Output the (x, y) coordinate of the center of the cell containing the given text.  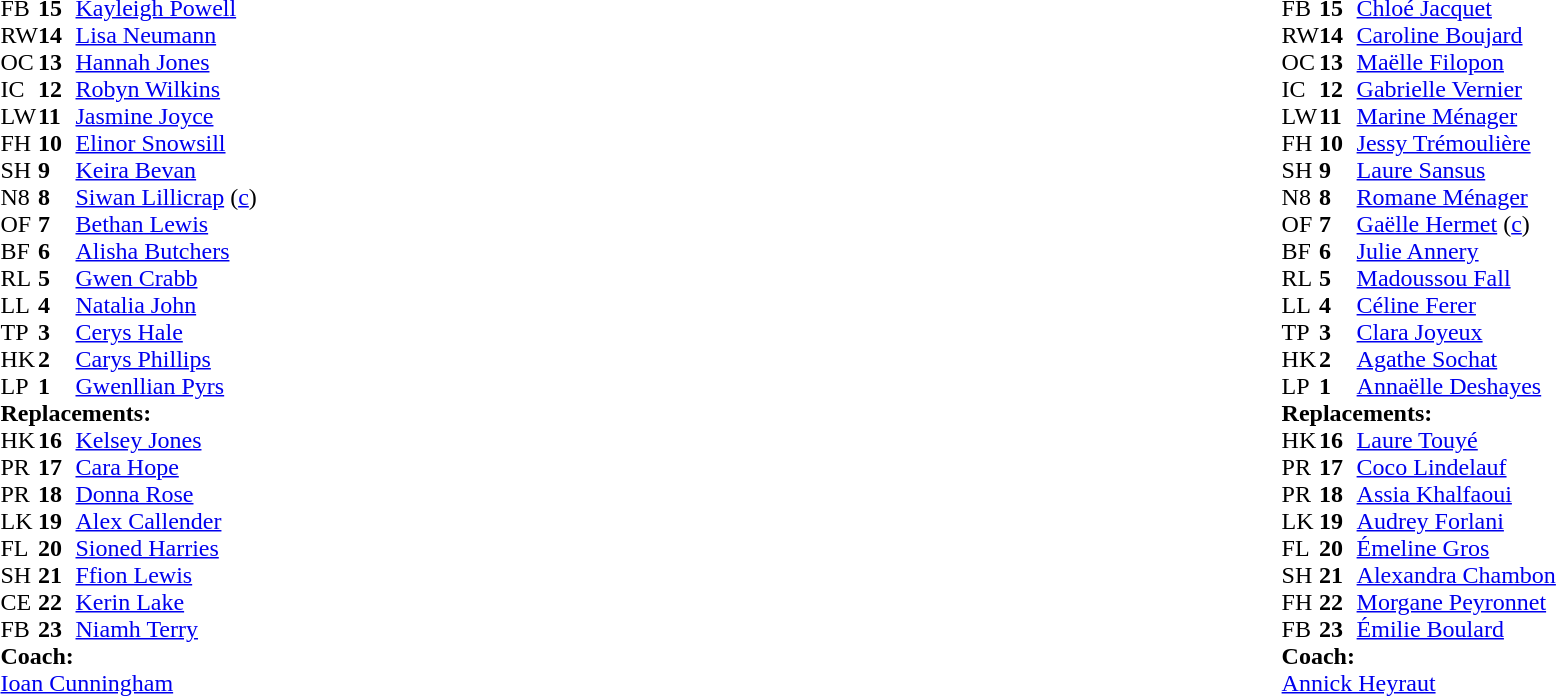
Jasmine Joyce (166, 116)
Carys Phillips (166, 360)
Gwenllian Pyrs (166, 386)
Coco Lindelauf (1456, 468)
Kerin Lake (166, 602)
Donna Rose (166, 494)
Madoussou Fall (1456, 278)
Émeline Gros (1456, 548)
Elinor Snowsill (166, 144)
Caroline Boujard (1456, 36)
Niamh Terry (166, 630)
Jessy Trémoulière (1456, 144)
Gabrielle Vernier (1456, 90)
Gwen Crabb (166, 278)
Alexandra Chambon (1456, 576)
Agathe Sochat (1456, 360)
Siwan Lillicrap (c) (166, 198)
Alisha Butchers (166, 252)
Hannah Jones (166, 62)
Laure Touyé (1456, 440)
Laure Sansus (1456, 170)
Maëlle Filopon (1456, 62)
Bethan Lewis (166, 224)
Sioned Harries (166, 548)
Alex Callender (166, 522)
Ffion Lewis (166, 576)
Cara Hope (166, 468)
Keira Bevan (166, 170)
Kelsey Jones (166, 440)
Audrey Forlani (1456, 522)
Clara Joyeux (1456, 332)
Cerys Hale (166, 332)
Robyn Wilkins (166, 90)
Julie Annery (1456, 252)
Marine Ménager (1456, 116)
Lisa Neumann (166, 36)
Natalia John (166, 306)
Annaëlle Deshayes (1456, 386)
Assia Khalfaoui (1456, 494)
Céline Ferer (1456, 306)
Morgane Peyronnet (1456, 602)
Gaëlle Hermet (c) (1456, 224)
CE (19, 602)
Romane Ménager (1456, 198)
Émilie Boulard (1456, 630)
